Return (x, y) of the center of cell containing provided text 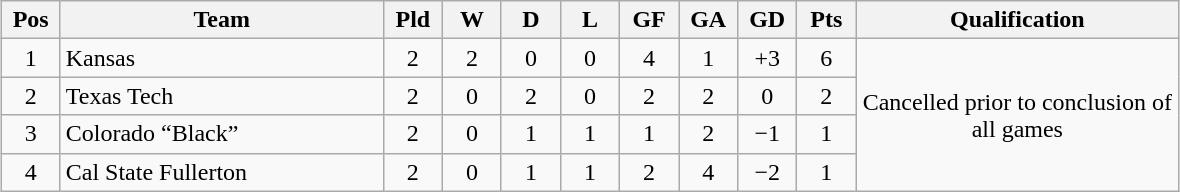
Cancelled prior to conclusion of all games (1018, 115)
Pos (30, 20)
Pld (412, 20)
Texas Tech (222, 96)
GF (650, 20)
−2 (768, 172)
Kansas (222, 58)
Pts (826, 20)
Cal State Fullerton (222, 172)
3 (30, 134)
+3 (768, 58)
L (590, 20)
Qualification (1018, 20)
GA (708, 20)
Colorado “Black” (222, 134)
6 (826, 58)
Team (222, 20)
D (530, 20)
W (472, 20)
GD (768, 20)
−1 (768, 134)
